Identify which cell holds the provided text, then report its (X, Y) central coordinate. 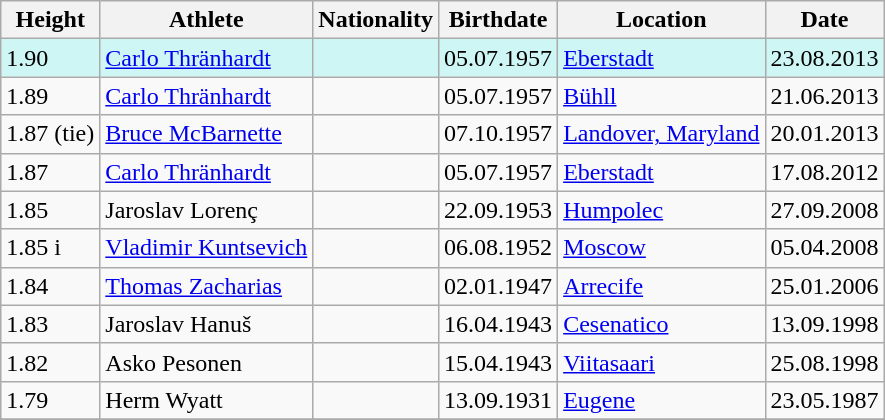
Athlete (206, 20)
Location (662, 20)
25.08.1998 (824, 362)
13.09.1998 (824, 324)
Vladimir Kuntsevich (206, 248)
Arrecife (662, 286)
Moscow (662, 248)
1.89 (50, 96)
1.87 (50, 172)
1.85 i (50, 248)
16.04.1943 (498, 324)
Thomas Zacharias (206, 286)
Eugene (662, 400)
1.87 (tie) (50, 134)
07.10.1957 (498, 134)
Herm Wyatt (206, 400)
1.82 (50, 362)
Bühll (662, 96)
23.08.2013 (824, 58)
Humpolec (662, 210)
Cesenatico (662, 324)
1.90 (50, 58)
Jaroslav Lorenç (206, 210)
27.09.2008 (824, 210)
Height (50, 20)
13.09.1931 (498, 400)
17.08.2012 (824, 172)
Bruce McBarnette (206, 134)
1.83 (50, 324)
1.84 (50, 286)
20.01.2013 (824, 134)
Landover, Maryland (662, 134)
05.04.2008 (824, 248)
1.79 (50, 400)
Jaroslav Hanuš (206, 324)
02.01.1947 (498, 286)
06.08.1952 (498, 248)
23.05.1987 (824, 400)
22.09.1953 (498, 210)
Nationality (376, 20)
21.06.2013 (824, 96)
Viitasaari (662, 362)
25.01.2006 (824, 286)
1.85 (50, 210)
15.04.1943 (498, 362)
Birthdate (498, 20)
Asko Pesonen (206, 362)
Date (824, 20)
